Scan for the cell matching the given text and deliver its (x, y) coordinate at center. 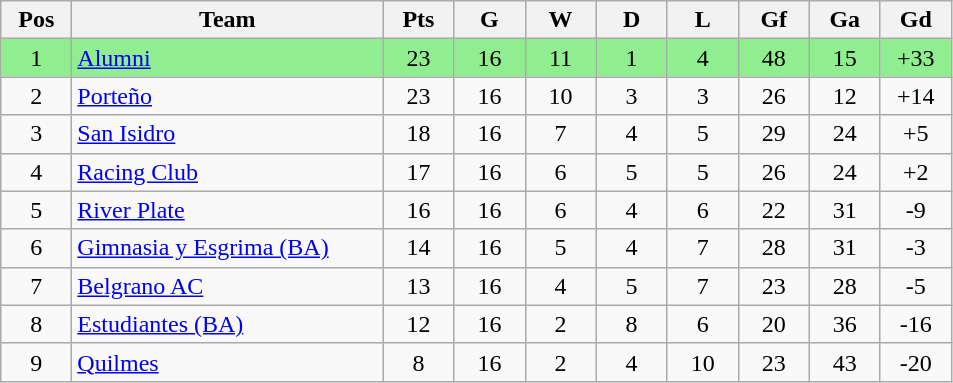
Alumni (228, 58)
+2 (916, 172)
Racing Club (228, 172)
15 (844, 58)
-20 (916, 362)
Gf (774, 20)
-3 (916, 248)
San Isidro (228, 134)
9 (36, 362)
+14 (916, 96)
36 (844, 324)
D (632, 20)
Team (228, 20)
-5 (916, 286)
+5 (916, 134)
18 (418, 134)
Gd (916, 20)
29 (774, 134)
G (490, 20)
Pos (36, 20)
48 (774, 58)
L (702, 20)
14 (418, 248)
-16 (916, 324)
Gimnasia y Esgrima (BA) (228, 248)
Belgrano AC (228, 286)
17 (418, 172)
43 (844, 362)
-9 (916, 210)
Porteño (228, 96)
+33 (916, 58)
Ga (844, 20)
Estudiantes (BA) (228, 324)
22 (774, 210)
Quilmes (228, 362)
River Plate (228, 210)
20 (774, 324)
Pts (418, 20)
11 (560, 58)
13 (418, 286)
W (560, 20)
